Locate the cell with the specified text and output its (x, y) center coordinate. 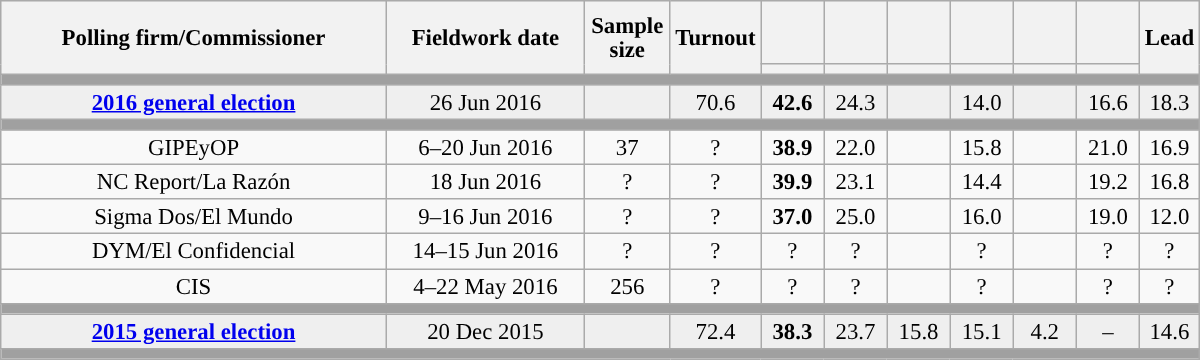
15.1 (982, 332)
14.0 (982, 102)
70.6 (716, 102)
23.1 (856, 182)
20 Dec 2015 (485, 332)
16.0 (982, 218)
14.6 (1169, 332)
CIS (194, 286)
9–16 Jun 2016 (485, 218)
72.4 (716, 332)
37.0 (792, 218)
GIPEyOP (194, 148)
22.0 (856, 148)
DYM/El Confidencial (194, 252)
38.9 (792, 148)
– (1108, 332)
6–20 Jun 2016 (485, 148)
4.2 (1044, 332)
25.0 (856, 218)
16.9 (1169, 148)
2015 general election (194, 332)
16.8 (1169, 182)
26 Jun 2016 (485, 102)
Fieldwork date (485, 38)
16.6 (1108, 102)
14–15 Jun 2016 (485, 252)
18 Jun 2016 (485, 182)
37 (627, 148)
19.0 (1108, 218)
4–22 May 2016 (485, 286)
38.3 (792, 332)
24.3 (856, 102)
12.0 (1169, 218)
42.6 (792, 102)
Turnout (716, 38)
23.7 (856, 332)
256 (627, 286)
Sample size (627, 38)
14.4 (982, 182)
Sigma Dos/El Mundo (194, 218)
NC Report/La Razón (194, 182)
Polling firm/Commissioner (194, 38)
2016 general election (194, 102)
39.9 (792, 182)
Lead (1169, 38)
18.3 (1169, 102)
19.2 (1108, 182)
21.0 (1108, 148)
